Return the (x, y) coordinate for the center point of the cell that contains the specified text.  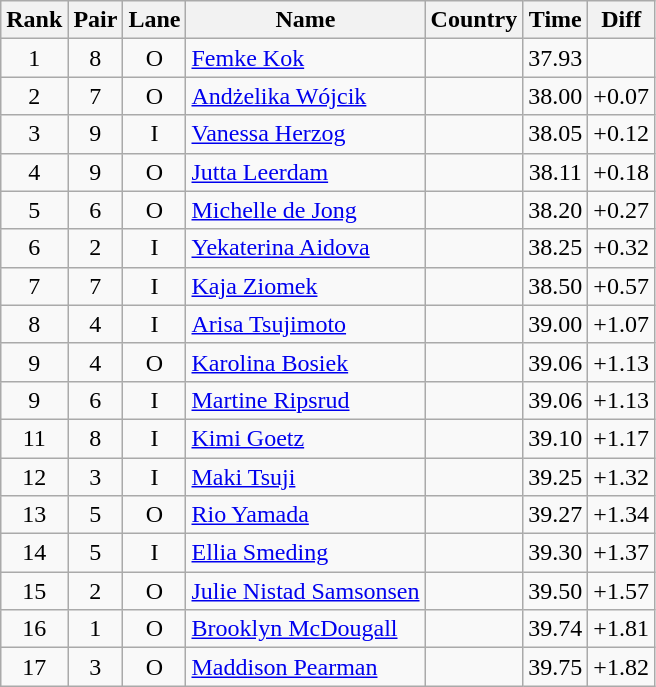
Name (306, 20)
Arisa Tsujimoto (306, 324)
Maddison Pearman (306, 667)
+0.18 (622, 172)
37.93 (556, 58)
Country (474, 20)
Diff (622, 20)
39.27 (556, 515)
17 (34, 667)
39.75 (556, 667)
39.74 (556, 629)
39.25 (556, 477)
38.20 (556, 210)
15 (34, 591)
Martine Ripsrud (306, 400)
Femke Kok (306, 58)
Andżelika Wójcik (306, 96)
+1.32 (622, 477)
12 (34, 477)
Brooklyn McDougall (306, 629)
+1.37 (622, 553)
+0.32 (622, 248)
Vanessa Herzog (306, 134)
+1.17 (622, 438)
+1.82 (622, 667)
Jutta Leerdam (306, 172)
13 (34, 515)
Lane (154, 20)
+0.07 (622, 96)
Julie Nistad Samsonsen (306, 591)
Kimi Goetz (306, 438)
38.50 (556, 286)
+0.57 (622, 286)
11 (34, 438)
Yekaterina Aidova (306, 248)
16 (34, 629)
+1.81 (622, 629)
Ellia Smeding (306, 553)
Maki Tsuji (306, 477)
39.00 (556, 324)
+1.34 (622, 515)
+0.12 (622, 134)
38.05 (556, 134)
Kaja Ziomek (306, 286)
Karolina Bosiek (306, 362)
14 (34, 553)
39.50 (556, 591)
38.00 (556, 96)
+1.57 (622, 591)
Michelle de Jong (306, 210)
38.25 (556, 248)
Rio Yamada (306, 515)
+0.27 (622, 210)
Pair (96, 20)
+1.07 (622, 324)
39.30 (556, 553)
Rank (34, 20)
Time (556, 20)
38.11 (556, 172)
39.10 (556, 438)
